Search for the cell housing the specified text and yield its [X, Y] center coordinate. 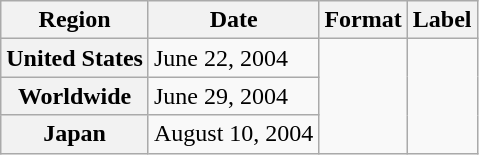
Worldwide [75, 96]
June 22, 2004 [233, 58]
United States [75, 58]
Japan [75, 134]
August 10, 2004 [233, 134]
Format [363, 20]
Date [233, 20]
June 29, 2004 [233, 96]
Label [442, 20]
Region [75, 20]
